Return the (X, Y) coordinate for the center point of the cell that contains the specified text.  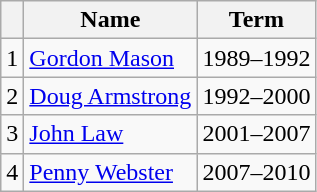
4 (12, 172)
2 (12, 96)
Doug Armstrong (110, 96)
3 (12, 134)
2001–2007 (256, 134)
Name (110, 20)
Gordon Mason (110, 58)
1989–1992 (256, 58)
Penny Webster (110, 172)
2007–2010 (256, 172)
1992–2000 (256, 96)
1 (12, 58)
John Law (110, 134)
Term (256, 20)
